Detect which cell encompasses the target text, then output its [x, y] center coordinate. 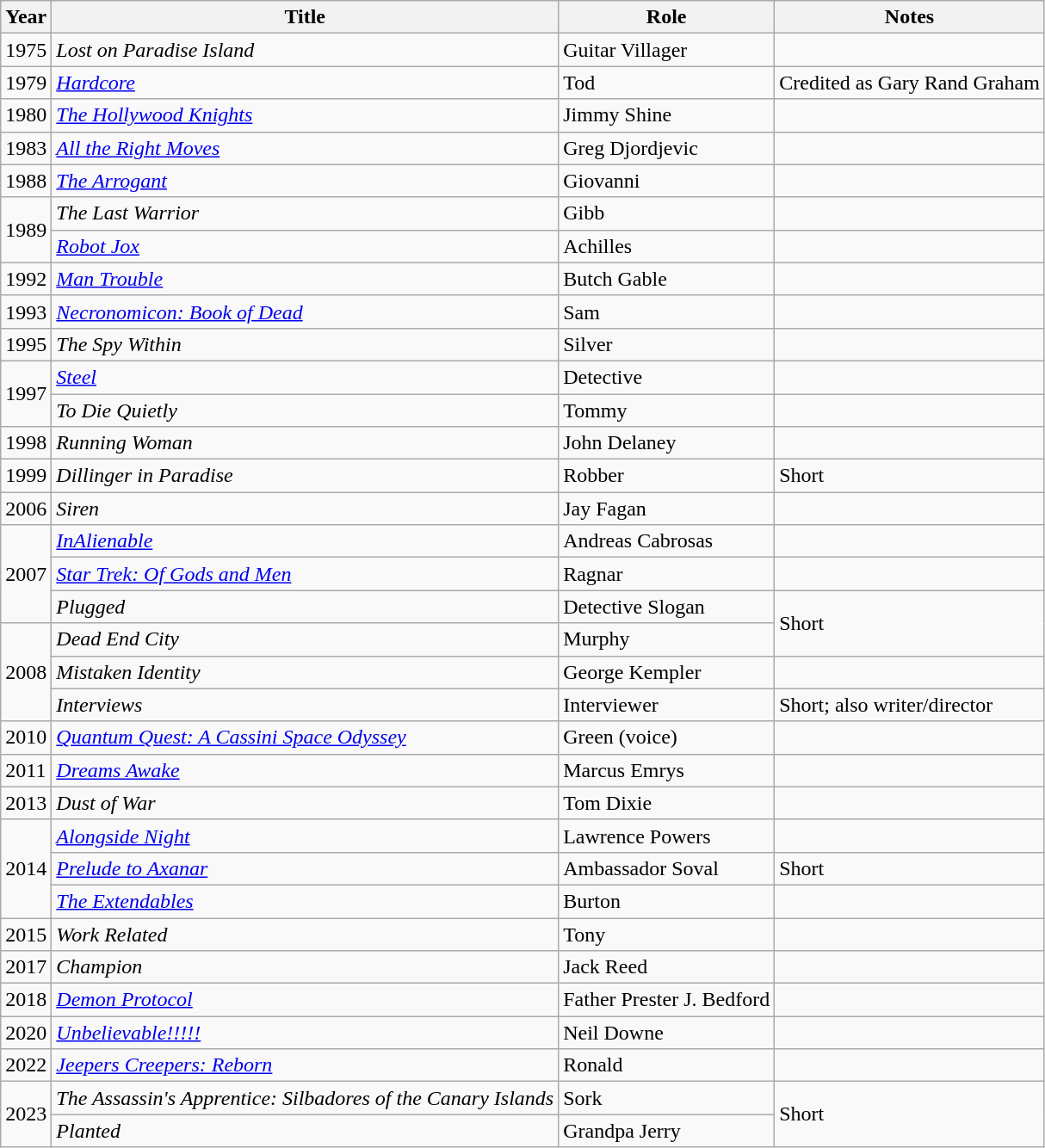
The Extendables [305, 901]
Dreams Awake [305, 770]
1998 [26, 443]
Title [305, 17]
Champion [305, 967]
Dust of War [305, 803]
Jimmy Shine [666, 115]
Andreas Cabrosas [666, 541]
Murphy [666, 639]
Lost on Paradise Island [305, 50]
Robber [666, 476]
1999 [26, 476]
Year [26, 17]
To Die Quietly [305, 410]
Detective Slogan [666, 607]
George Kempler [666, 672]
1993 [26, 312]
Sam [666, 312]
Marcus Emrys [666, 770]
Steel [305, 377]
2020 [26, 1033]
Role [666, 17]
The Last Warrior [305, 213]
The Hollywood Knights [305, 115]
Demon Protocol [305, 1000]
Greg Djordjevic [666, 148]
Robot Jox [305, 246]
Prelude to Axanar [305, 868]
Jeepers Creepers: Reborn [305, 1065]
Work Related [305, 934]
Siren [305, 509]
1989 [26, 230]
Achilles [666, 246]
Dillinger in Paradise [305, 476]
Guitar Villager [666, 50]
2006 [26, 509]
1992 [26, 279]
Unbelievable!!!!! [305, 1033]
1979 [26, 83]
Alongside Night [305, 836]
2013 [26, 803]
Credited as Gary Rand Graham [910, 83]
2014 [26, 868]
Grandpa Jerry [666, 1131]
Notes [910, 17]
Butch Gable [666, 279]
2023 [26, 1114]
2022 [26, 1065]
John Delaney [666, 443]
Neil Downe [666, 1033]
Ragnar [666, 574]
Ambassador Soval [666, 868]
Tony [666, 934]
Green (voice) [666, 738]
Sork [666, 1098]
Ronald [666, 1065]
Jay Fagan [666, 509]
Interviewer [666, 705]
Quantum Quest: A Cassini Space Odyssey [305, 738]
Dead End City [305, 639]
Burton [666, 901]
Lawrence Powers [666, 836]
Man Trouble [305, 279]
Jack Reed [666, 967]
Hardcore [305, 83]
1980 [26, 115]
Detective [666, 377]
Giovanni [666, 181]
2017 [26, 967]
1988 [26, 181]
The Spy Within [305, 344]
2018 [26, 1000]
Father Prester J. Bedford [666, 1000]
Tom Dixie [666, 803]
Planted [305, 1131]
Necronomicon: Book of Dead [305, 312]
1995 [26, 344]
The Assassin's Apprentice: Silbadores of the Canary Islands [305, 1098]
Silver [666, 344]
Interviews [305, 705]
Tod [666, 83]
Mistaken Identity [305, 672]
Gibb [666, 213]
2007 [26, 574]
2015 [26, 934]
Running Woman [305, 443]
All the Right Moves [305, 148]
Tommy [666, 410]
1983 [26, 148]
1997 [26, 393]
2011 [26, 770]
2008 [26, 672]
Plugged [305, 607]
Short; also writer/director [910, 705]
InAlienable [305, 541]
The Arrogant [305, 181]
2010 [26, 738]
Star Trek: Of Gods and Men [305, 574]
1975 [26, 50]
